From the cell containing the given text, extract its center point as [X, Y] coordinate. 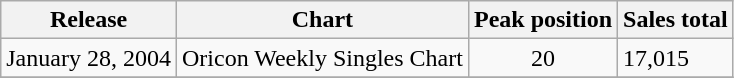
Chart [322, 20]
Sales total [676, 20]
January 28, 2004 [89, 58]
Release [89, 20]
Peak position [542, 20]
20 [542, 58]
17,015 [676, 58]
Oricon Weekly Singles Chart [322, 58]
